Capture the cell that displays the provided text and extract its [x, y] central coordinate. 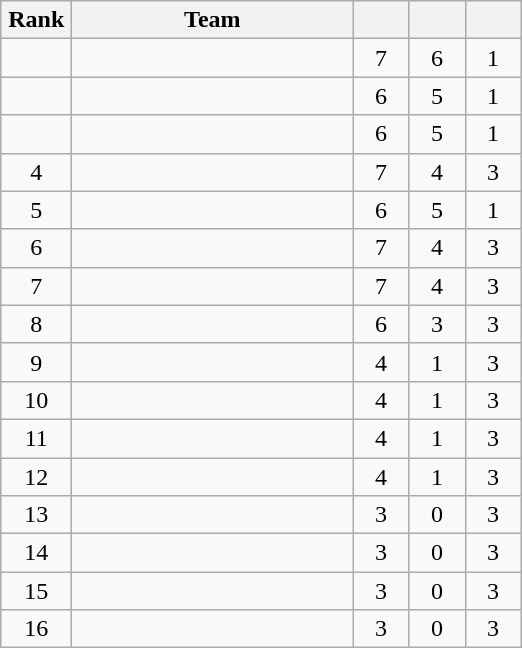
13 [36, 515]
Team [212, 20]
14 [36, 553]
Rank [36, 20]
10 [36, 400]
16 [36, 629]
12 [36, 477]
11 [36, 438]
15 [36, 591]
8 [36, 324]
9 [36, 362]
